Determine the [X, Y] coordinate at the center of the cell enclosing the given text.  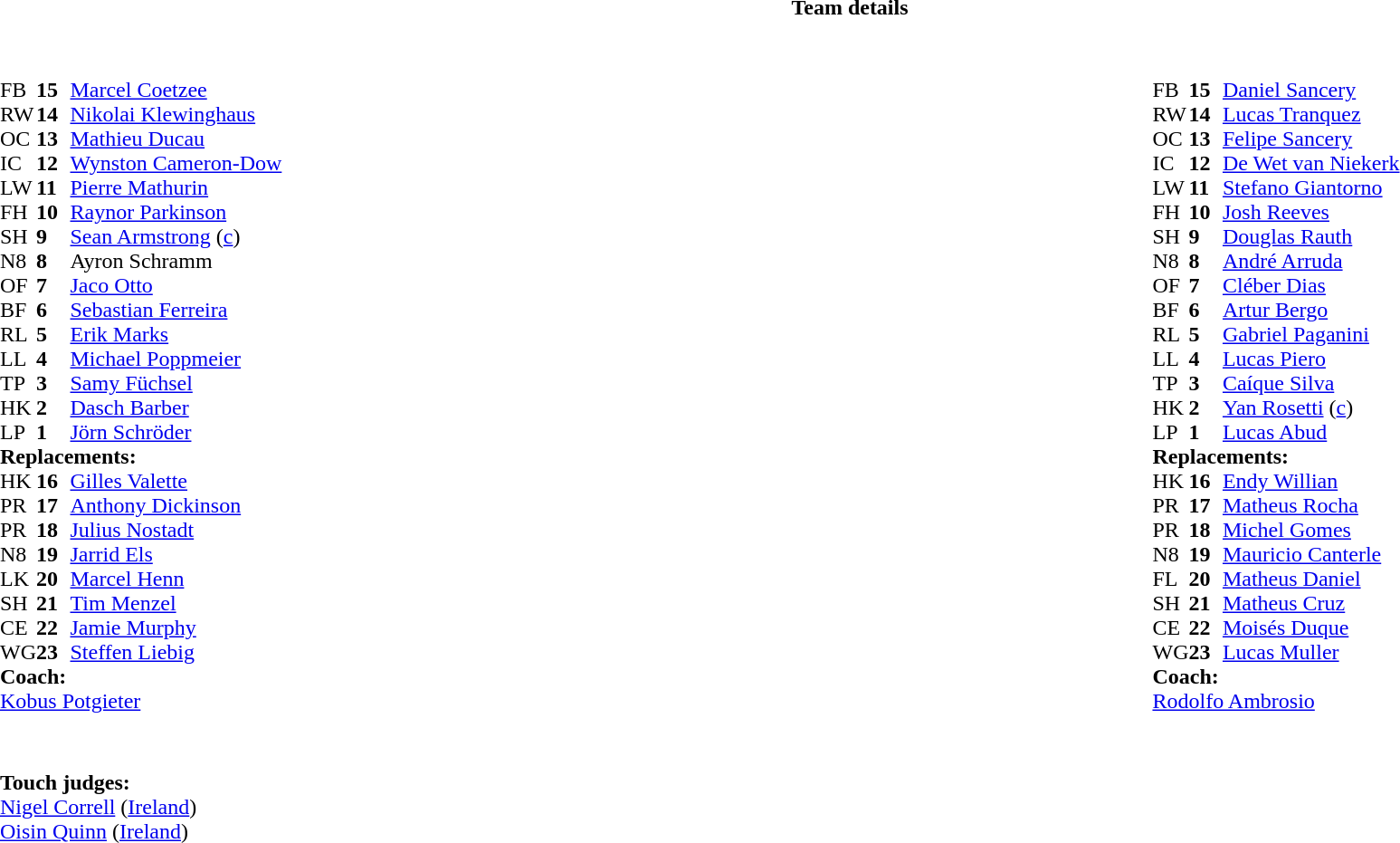
Moisés Duque [1311, 628]
Artur Bergo [1311, 310]
Rodolfo Ambrosio [1276, 701]
Yan Rosetti (c) [1311, 407]
Daniel Sancery [1311, 91]
Lucas Abud [1311, 433]
Lucas Muller [1311, 652]
De Wet van Niekerk [1311, 163]
Gilles Valette [176, 482]
Sebastian Ferreira [176, 310]
Mathieu Ducau [176, 139]
Felipe Sancery [1311, 139]
Lucas Piero [1311, 359]
Kobus Potgieter [141, 701]
André Arruda [1311, 261]
Ayron Schramm [176, 261]
Caíque Silva [1311, 384]
Marcel Henn [176, 580]
Jamie Murphy [176, 628]
LK [18, 580]
Gabriel Paganini [1311, 335]
Douglas Rauth [1311, 237]
Sean Armstrong (c) [176, 237]
Wynston Cameron-Dow [176, 163]
Nikolai Klewinghaus [176, 114]
Matheus Cruz [1311, 603]
Steffen Liebig [176, 652]
Pierre Mathurin [176, 188]
Jörn Schröder [176, 433]
Raynor Parkinson [176, 212]
Lucas Tranquez [1311, 114]
Endy Willian [1311, 482]
Samy Füchsel [176, 384]
Michel Gomes [1311, 531]
Mauricio Canterle [1311, 554]
Jaco Otto [176, 286]
Dasch Barber [176, 407]
Marcel Coetzee [176, 91]
Erik Marks [176, 335]
Stefano Giantorno [1311, 188]
Jarrid Els [176, 554]
Tim Menzel [176, 603]
Cléber Dias [1311, 286]
Matheus Rocha [1311, 505]
Anthony Dickinson [176, 505]
FL [1170, 580]
Josh Reeves [1311, 212]
Matheus Daniel [1311, 580]
Michael Poppmeier [176, 359]
Julius Nostadt [176, 531]
